For the text-containing cell, return its midpoint in (X, Y) coordinate format. 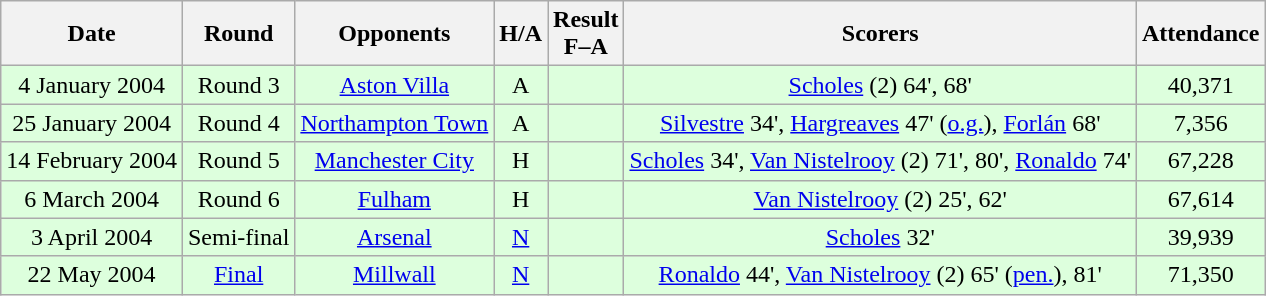
Fulham (394, 199)
22 May 2004 (92, 275)
6 March 2004 (92, 199)
7,356 (1201, 123)
Northampton Town (394, 123)
Round 5 (238, 161)
40,371 (1201, 85)
Scholes (2) 64', 68' (880, 85)
Arsenal (394, 237)
Final (238, 275)
Van Nistelrooy (2) 25', 62' (880, 199)
Scholes 32' (880, 237)
Round (238, 34)
ResultF–A (586, 34)
67,614 (1201, 199)
Scholes 34', Van Nistelrooy (2) 71', 80', Ronaldo 74' (880, 161)
25 January 2004 (92, 123)
H/A (521, 34)
Round 4 (238, 123)
71,350 (1201, 275)
Aston Villa (394, 85)
3 April 2004 (92, 237)
14 February 2004 (92, 161)
Date (92, 34)
Semi-final (238, 237)
Round 6 (238, 199)
39,939 (1201, 237)
Millwall (394, 275)
Manchester City (394, 161)
Opponents (394, 34)
Attendance (1201, 34)
67,228 (1201, 161)
Scorers (880, 34)
4 January 2004 (92, 85)
Round 3 (238, 85)
Silvestre 34', Hargreaves 47' (o.g.), Forlán 68' (880, 123)
Ronaldo 44', Van Nistelrooy (2) 65' (pen.), 81' (880, 275)
